Output the [x, y] coordinate of the center of the cell containing the given text.  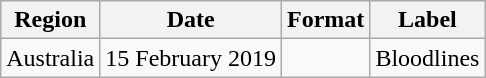
Format [326, 20]
15 February 2019 [191, 58]
Date [191, 20]
Label [428, 20]
Australia [50, 58]
Bloodlines [428, 58]
Region [50, 20]
